For the text-containing cell, return its midpoint in (x, y) coordinate format. 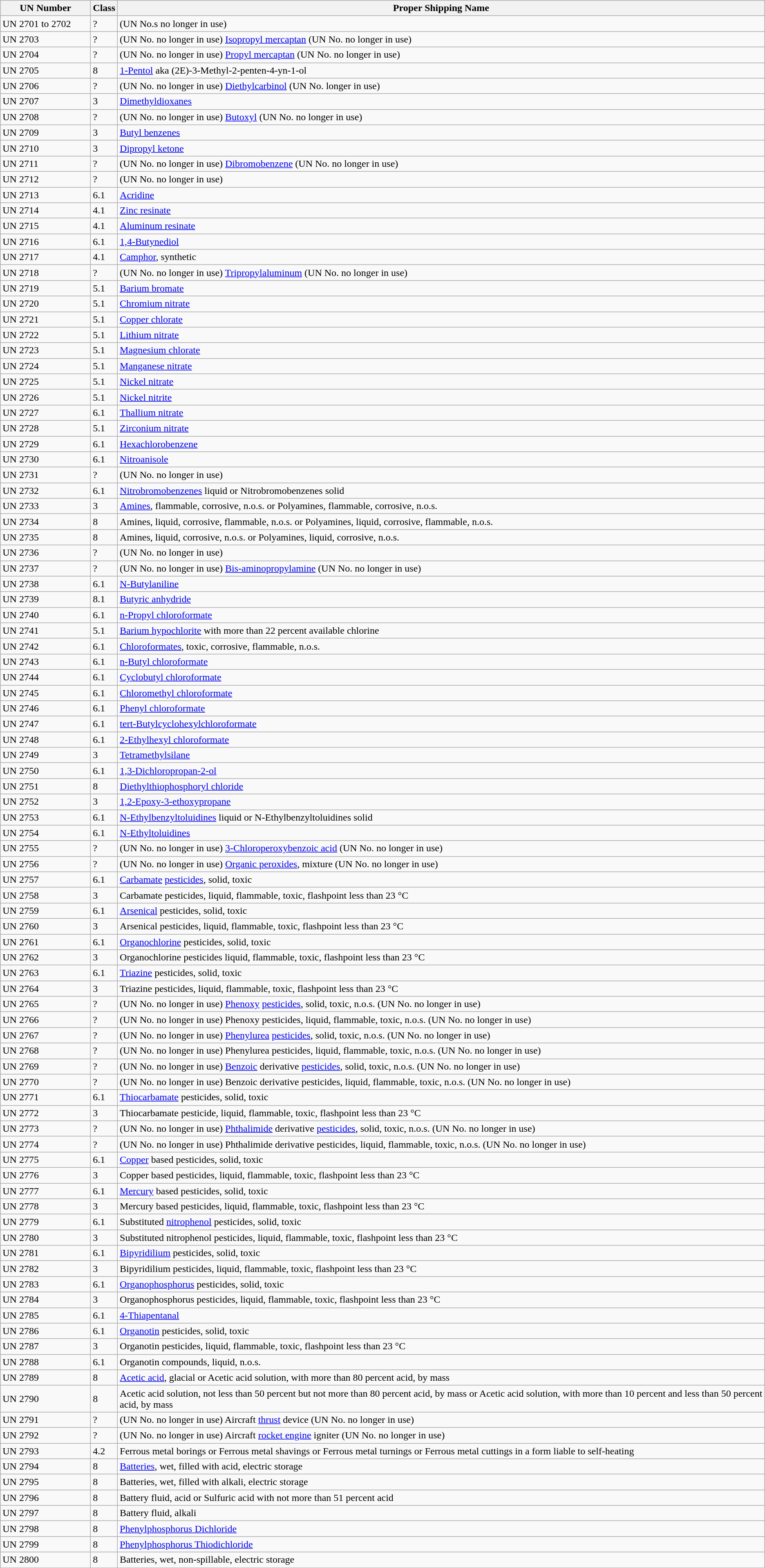
Mercury based pesticides, liquid, flammable, toxic, flashpoint less than 23 °C (441, 1207)
UN 2729 (46, 444)
UN 2753 (46, 817)
UN 2725 (46, 381)
UN 2794 (46, 1467)
UN 2782 (46, 1269)
Carbamate pesticides, liquid, flammable, toxic, flashpoint less than 23 °C (441, 895)
Amines, flammable, corrosive, n.o.s. or Polyamines, flammable, corrosive, n.o.s. (441, 506)
Dimethyldioxanes (441, 101)
UN 2730 (46, 460)
UN 2792 (46, 1435)
UN 2734 (46, 522)
UN 2748 (46, 740)
Thiocarbamate pesticides, solid, toxic (441, 1097)
Aluminum resinate (441, 226)
UN 2783 (46, 1284)
UN 2796 (46, 1498)
UN 2712 (46, 179)
UN 2709 (46, 132)
Triazine pesticides, liquid, flammable, toxic, flashpoint less than 23 °C (441, 989)
UN 2723 (46, 350)
Zinc resinate (441, 211)
1,4-Butynediol (441, 242)
Copper based pesticides, liquid, flammable, toxic, flashpoint less than 23 °C (441, 1175)
UN 2763 (46, 973)
1,2-Epoxy-3-ethoxypropane (441, 802)
UN 2738 (46, 584)
Organochlorine pesticides liquid, flammable, toxic, flashpoint less than 23 °C (441, 958)
Class (104, 8)
UN 2764 (46, 989)
UN 2772 (46, 1113)
UN 2789 (46, 1377)
Dipropyl ketone (441, 148)
UN 2790 (46, 1398)
Organochlorine pesticides, solid, toxic (441, 942)
Substituted nitrophenol pesticides, solid, toxic (441, 1222)
(UN No. no longer in use) Phenylurea pesticides, solid, toxic, n.o.s. (UN No. no longer in use) (441, 1035)
UN 2703 (46, 39)
8.1 (104, 599)
Barium bromate (441, 288)
UN 2707 (46, 101)
(UN No. no longer in use) Aircraft thrust device (UN No. no longer in use) (441, 1420)
n-Butyl chloroformate (441, 662)
UN 2775 (46, 1160)
UN 2708 (46, 117)
Batteries, wet, filled with acid, electric storage (441, 1467)
UN 2797 (46, 1513)
UN 2719 (46, 288)
N-Ethylbenzyltoluidines liquid or N-Ethylbenzyltoluidines solid (441, 817)
(UN No. no longer in use) Benzoic derivative pesticides, liquid, flammable, toxic, n.o.s. (UN No. no longer in use) (441, 1082)
Lithium nitrate (441, 335)
(UN No. no longer in use) Propyl mercaptan (UN No. no longer in use) (441, 55)
UN 2745 (46, 693)
Copper chlorate (441, 319)
Proper Shipping Name (441, 8)
UN 2787 (46, 1346)
UN 2798 (46, 1529)
(UN No. no longer in use) Dibromobenzene (UN No. no longer in use) (441, 164)
Butyl benzenes (441, 132)
Manganese nitrate (441, 366)
UN 2759 (46, 911)
tert-Butylcyclohexylchloroformate (441, 724)
UN 2761 (46, 942)
UN 2727 (46, 413)
UN Number (46, 8)
Amines, liquid, corrosive, flammable, n.o.s. or Polyamines, liquid, corrosive, flammable, n.o.s. (441, 522)
Bipyridilium pesticides, liquid, flammable, toxic, flashpoint less than 23 °C (441, 1269)
(UN No. no longer in use) Benzoic derivative pesticides, solid, toxic, n.o.s. (UN No. no longer in use) (441, 1066)
(UN No. no longer in use) 3-Chloroperoxybenzoic acid (UN No. no longer in use) (441, 848)
Phenyl chloroformate (441, 709)
UN 2717 (46, 257)
N-Butylaniline (441, 584)
Batteries, wet, filled with alkali, electric storage (441, 1482)
Tetramethylsilane (441, 755)
UN 2722 (46, 335)
Battery fluid, acid or Sulfuric acid with not more than 51 percent acid (441, 1498)
Substituted nitrophenol pesticides, liquid, flammable, toxic, flashpoint less than 23 °C (441, 1238)
UN 2720 (46, 304)
UN 2768 (46, 1051)
Nitroanisole (441, 460)
UN 2754 (46, 833)
UN 2749 (46, 755)
Camphor, synthetic (441, 257)
(UN No. no longer in use) Phthalimide derivative pesticides, liquid, flammable, toxic, n.o.s. (UN No. no longer in use) (441, 1144)
UN 2739 (46, 599)
UN 2716 (46, 242)
UN 2800 (46, 1560)
UN 2701 to 2702 (46, 24)
UN 2758 (46, 895)
UN 2706 (46, 86)
(UN No. no longer in use) Aircraft rocket engine igniter (UN No. no longer in use) (441, 1435)
UN 2744 (46, 677)
Organotin compounds, liquid, n.o.s. (441, 1362)
Thallium nitrate (441, 413)
UN 2714 (46, 211)
(UN No. no longer in use) Tripropylaluminum (UN No. no longer in use) (441, 273)
Nickel nitrate (441, 381)
UN 2721 (46, 319)
UN 2735 (46, 537)
UN 2724 (46, 366)
UN 2791 (46, 1420)
UN 2755 (46, 848)
(UN No. no longer in use) Butoxyl (UN No. no longer in use) (441, 117)
UN 2795 (46, 1482)
Bipyridilium pesticides, solid, toxic (441, 1253)
UN 2704 (46, 55)
UN 2760 (46, 926)
UN 2765 (46, 1004)
1,3-Dichloropropan-2-ol (441, 771)
UN 2740 (46, 615)
(UN No. no longer in use) Bis-aminopropylamine (UN No. no longer in use) (441, 568)
UN 2743 (46, 662)
Mercury based pesticides, solid, toxic (441, 1191)
UN 2715 (46, 226)
Organotin pesticides, liquid, flammable, toxic, flashpoint less than 23 °C (441, 1346)
Phenylphosphorus Dichloride (441, 1529)
UN 2718 (46, 273)
UN 2741 (46, 630)
UN 2747 (46, 724)
UN 2769 (46, 1066)
UN 2705 (46, 70)
UN 2799 (46, 1544)
UN 2737 (46, 568)
UN 2784 (46, 1300)
Magnesium chlorate (441, 350)
Battery fluid, alkali (441, 1513)
(UN No. no longer in use) Isopropyl mercaptan (UN No. no longer in use) (441, 39)
UN 2762 (46, 958)
UN 2726 (46, 397)
UN 2779 (46, 1222)
UN 2742 (46, 646)
Arsenical pesticides, liquid, flammable, toxic, flashpoint less than 23 °C (441, 926)
UN 2777 (46, 1191)
Butyric anhydride (441, 599)
(UN No. no longer in use) Diethylcarbinol (UN No. longer in use) (441, 86)
Copper based pesticides, solid, toxic (441, 1160)
Cyclobutyl chloroformate (441, 677)
(UN No. no longer in use) Phenoxy pesticides, solid, toxic, n.o.s. (UN No. no longer in use) (441, 1004)
Organophosphorus pesticides, solid, toxic (441, 1284)
UN 2731 (46, 475)
Acridine (441, 195)
n-Propyl chloroformate (441, 615)
UN 2757 (46, 879)
UN 2732 (46, 491)
2-Ethylhexyl chloroformate (441, 740)
UN 2786 (46, 1331)
UN 2793 (46, 1451)
UN 2756 (46, 864)
Ferrous metal borings or Ferrous metal shavings or Ferrous metal turnings or Ferrous metal cuttings in a form liable to self-heating (441, 1451)
UN 2781 (46, 1253)
(UN No.s no longer in use) (441, 24)
Chloromethyl chloroformate (441, 693)
4.2 (104, 1451)
UN 2774 (46, 1144)
Chloroformates, toxic, corrosive, flammable, n.o.s. (441, 646)
UN 2728 (46, 428)
Barium hypochlorite with more than 22 percent available chlorine (441, 630)
Batteries, wet, non-spillable, electric storage (441, 1560)
UN 2711 (46, 164)
Diethylthiophosphoryl chloride (441, 786)
(UN No. no longer in use) Phenoxy pesticides, liquid, flammable, toxic, n.o.s. (UN No. no longer in use) (441, 1020)
Acetic acid, glacial or Acetic acid solution, with more than 80 percent acid, by mass (441, 1377)
UN 2771 (46, 1097)
UN 2780 (46, 1238)
UN 2778 (46, 1207)
UN 2752 (46, 802)
UN 2713 (46, 195)
Phenylphosphorus Thiodichloride (441, 1544)
Chromium nitrate (441, 304)
UN 2770 (46, 1082)
Nitrobromobenzenes liquid or Nitrobromobenzenes solid (441, 491)
Organophosphorus pesticides, liquid, flammable, toxic, flashpoint less than 23 °C (441, 1300)
Zirconium nitrate (441, 428)
N-Ethyltoluidines (441, 833)
Thiocarbamate pesticide, liquid, flammable, toxic, flashpoint less than 23 °C (441, 1113)
Organotin pesticides, solid, toxic (441, 1331)
UN 2751 (46, 786)
UN 2766 (46, 1020)
(UN No. no longer in use) Organic peroxides, mixture (UN No. no longer in use) (441, 864)
(UN No. no longer in use) Phthalimide derivative pesticides, solid, toxic, n.o.s. (UN No. no longer in use) (441, 1128)
UN 2746 (46, 709)
UN 2710 (46, 148)
UN 2785 (46, 1315)
4-Thiapentanal (441, 1315)
Nickel nitrite (441, 397)
1-Pentol aka (2E)-3-Methyl-2-penten-4-yn-1-ol (441, 70)
(UN No. no longer in use) Phenylurea pesticides, liquid, flammable, toxic, n.o.s. (UN No. no longer in use) (441, 1051)
Carbamate pesticides, solid, toxic (441, 879)
UN 2776 (46, 1175)
UN 2733 (46, 506)
UN 2750 (46, 771)
Triazine pesticides, solid, toxic (441, 973)
Hexachlorobenzene (441, 444)
Arsenical pesticides, solid, toxic (441, 911)
UN 2773 (46, 1128)
UN 2736 (46, 553)
UN 2767 (46, 1035)
UN 2788 (46, 1362)
Amines, liquid, corrosive, n.o.s. or Polyamines, liquid, corrosive, n.o.s. (441, 537)
